Search for the cell housing the specified text and yield its (x, y) center coordinate. 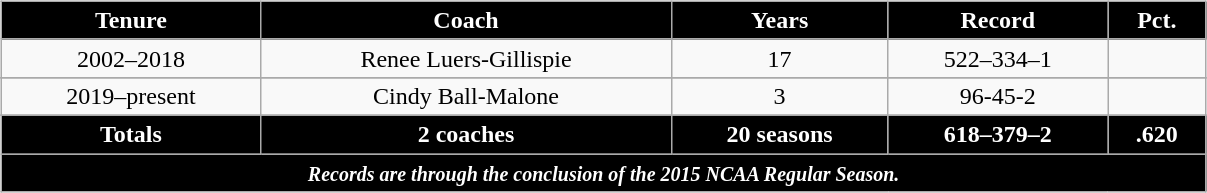
Renee Luers-Gillispie (466, 58)
522–334–1 (998, 58)
Records are through the conclusion of the 2015 NCAA Regular Season. (604, 173)
618–379–2 (998, 134)
.620 (1157, 134)
Years (779, 20)
2002–2018 (130, 58)
2019–present (130, 96)
Coach (466, 20)
Totals (130, 134)
96-45-2 (998, 96)
20 seasons (779, 134)
Pct. (1157, 20)
17 (779, 58)
Record (998, 20)
Tenure (130, 20)
2 coaches (466, 134)
Cindy Ball-Malone (466, 96)
3 (779, 96)
